Detect which cell encompasses the target text, then output its [x, y] center coordinate. 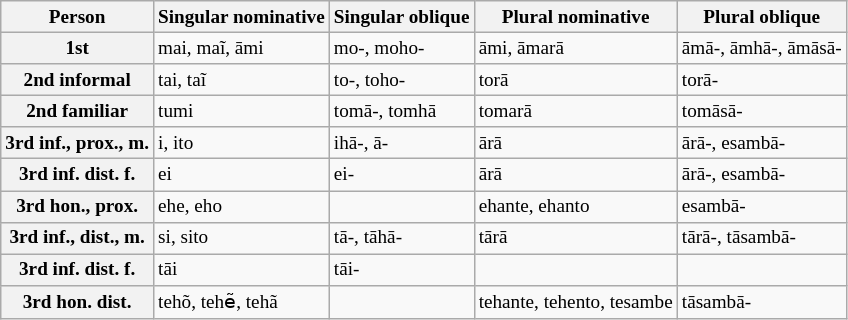
esambā- [762, 206]
tāi- [402, 270]
ehe, eho [242, 206]
tehante, tehento, tesambe [576, 302]
i, ito [242, 143]
ehante, ehanto [576, 206]
tārā [576, 238]
2nd familiar [78, 111]
āmā-, āmhā-, āmāsā- [762, 48]
3rd hon. dist. [78, 302]
Person [78, 17]
ei- [402, 175]
ihā-, ā- [402, 143]
tā-, tāhā- [402, 238]
3rd hon., prox. [78, 206]
torā- [762, 80]
3rd inf., dist., m. [78, 238]
Plural nominative [576, 17]
tāsambā- [762, 302]
2nd informal [78, 80]
tumi [242, 111]
tārā-, tāsambā- [762, 238]
tai, taĩ [242, 80]
torā [576, 80]
to-, toho- [402, 80]
mo-, moho- [402, 48]
tehõ, tehẽ, tehã [242, 302]
tāi [242, 270]
mai, maĩ, āmi [242, 48]
tomarā [576, 111]
3rd inf., prox., m. [78, 143]
Singular nominative [242, 17]
Singular oblique [402, 17]
si, sito [242, 238]
tomāsā- [762, 111]
ei [242, 175]
āmi, āmarā [576, 48]
tomā-, tomhā [402, 111]
1st [78, 48]
Plural oblique [762, 17]
